Provide the (x, y) coordinate of the cell's center where the given text is located.  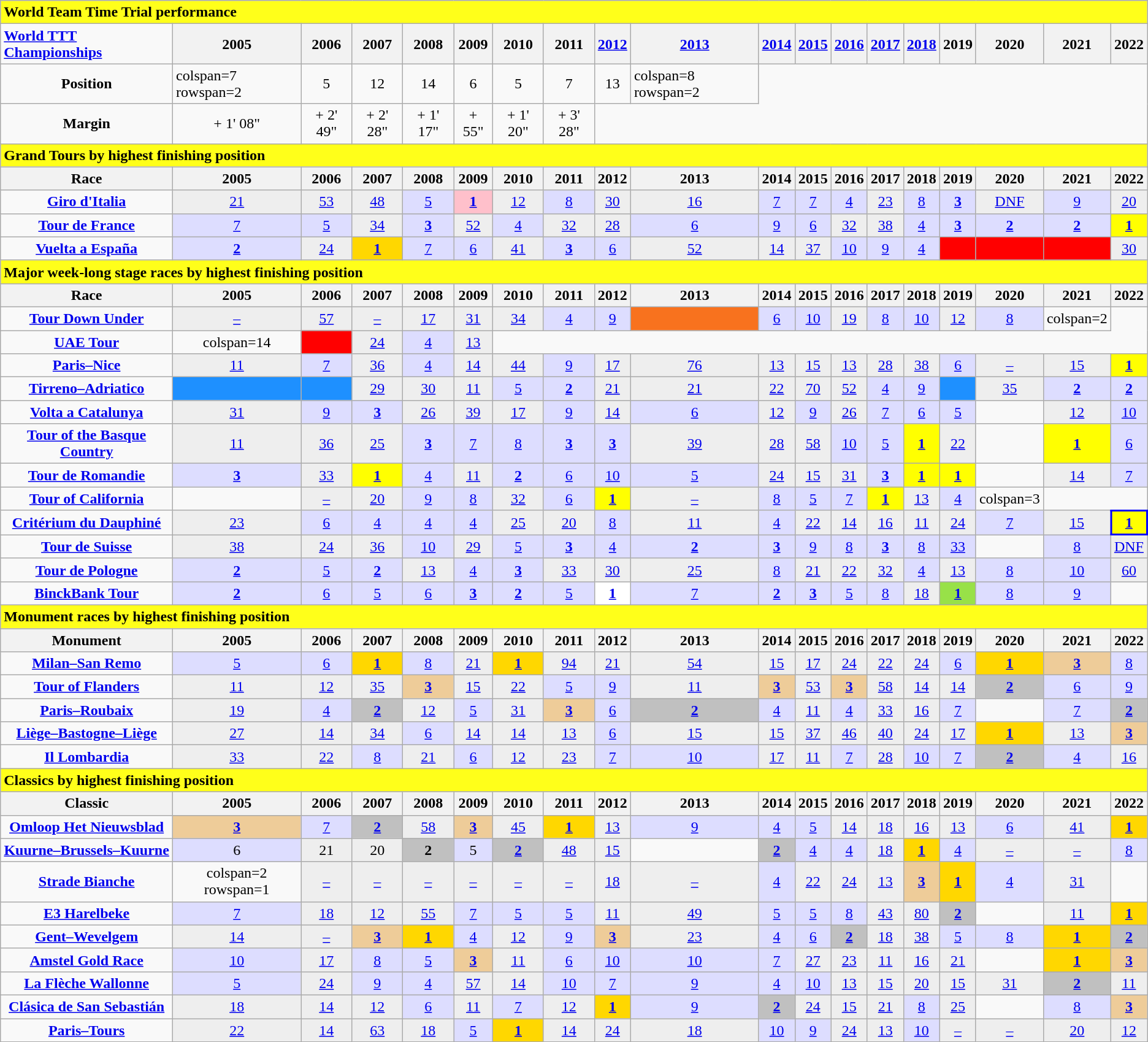
Tour de France (87, 225)
Critérium du Dauphiné (87, 523)
Omloop Het Nieuwsblad (87, 827)
colspan=2 (1077, 318)
76 (694, 366)
Strade Bianche (87, 882)
Liège–Bastogne–Liège (87, 734)
Tour of Flanders (87, 687)
Margin (87, 124)
+ 55" (473, 124)
Tour de Romandie (87, 475)
Classics by highest finishing position (574, 780)
46 (849, 734)
54 (694, 664)
+ 2' 49" (326, 124)
Paris–Nice (87, 366)
Monument races by highest finishing position (574, 616)
45 (518, 827)
+ 2' 28" (378, 124)
colspan=7 rowspan=2 (237, 83)
Grand Tours by highest finishing position (574, 155)
UAE Tour (87, 342)
Tour of the Basque Country (87, 444)
43 (886, 913)
Tour of California (87, 499)
Major week-long stage races by highest finishing position (574, 272)
+ 1' 17" (428, 124)
Volta a Catalunya (87, 412)
70 (813, 389)
+ 1' 20" (518, 124)
colspan=2 rowspan=1 (237, 882)
63 (378, 1030)
Vuelta a España (87, 248)
+ 3' 28" (569, 124)
Il Lombardia (87, 757)
40 (886, 734)
60 (1128, 570)
Kuurne–Brussels–Kuurne (87, 850)
Gent–Wevelgem (87, 937)
Classic (87, 803)
World Team Time Trial performance (574, 12)
Amstel Gold Race (87, 960)
Paris–Roubaix (87, 710)
World TTT Championships (87, 44)
Clásica de San Sebastián (87, 1006)
Tour Down Under (87, 318)
colspan=14 (237, 342)
BinckBank Tour (87, 593)
Giro d'Italia (87, 202)
colspan=8 rowspan=2 (694, 83)
49 (694, 913)
La Flèche Wallonne (87, 983)
Tour de Pologne (87, 570)
Monument (87, 640)
55 (428, 913)
E3 Harelbeke (87, 913)
Tour de Suisse (87, 547)
colspan=3 (1009, 499)
Milan–San Remo (87, 664)
Tirreno–Adriatico (87, 389)
+ 1' 08" (237, 124)
Paris–Tours (87, 1030)
Position (87, 83)
80 (921, 913)
94 (569, 664)
44 (518, 366)
